Scan for the cell matching the given text and deliver its [x, y] coordinate at center. 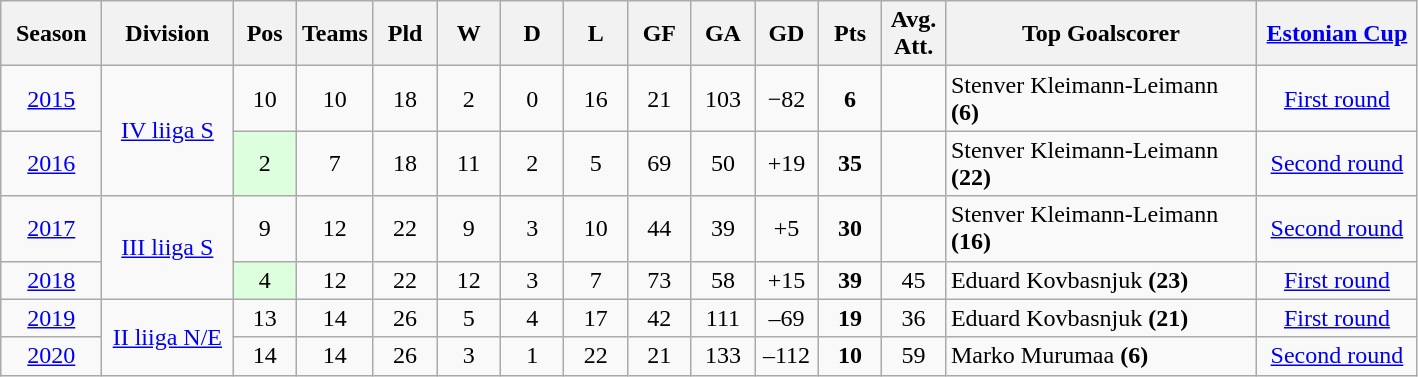
Pos [265, 34]
35 [850, 164]
133 [723, 356]
Pts [850, 34]
+19 [787, 164]
Teams [334, 34]
+15 [787, 280]
19 [850, 318]
Division [168, 34]
W [469, 34]
44 [660, 228]
GF [660, 34]
–69 [787, 318]
Pld [405, 34]
2015 [52, 98]
GA [723, 34]
Marko Murumaa (6) [1100, 356]
Stenver Kleimann-Leimann (22) [1100, 164]
2019 [52, 318]
59 [914, 356]
Stenver Kleimann-Leimann (6) [1100, 98]
Eduard Kovbasnjuk (23) [1100, 280]
45 [914, 280]
50 [723, 164]
30 [850, 228]
2018 [52, 280]
0 [532, 98]
+5 [787, 228]
–112 [787, 356]
III liiga S [168, 248]
Top Goalscorer [1100, 34]
103 [723, 98]
2016 [52, 164]
13 [265, 318]
Eduard Kovbasnjuk (21) [1100, 318]
6 [850, 98]
2020 [52, 356]
II liiga N/E [168, 337]
17 [596, 318]
11 [469, 164]
1 [532, 356]
111 [723, 318]
L [596, 34]
IV liiga S [168, 131]
Estonian Cup [1336, 34]
Stenver Kleimann-Leimann (16) [1100, 228]
69 [660, 164]
Avg. Att. [914, 34]
73 [660, 280]
36 [914, 318]
Season [52, 34]
58 [723, 280]
16 [596, 98]
2017 [52, 228]
42 [660, 318]
GD [787, 34]
−82 [787, 98]
D [532, 34]
